Find where the given text appears and provide that cell's center as (X, Y) coordinate. 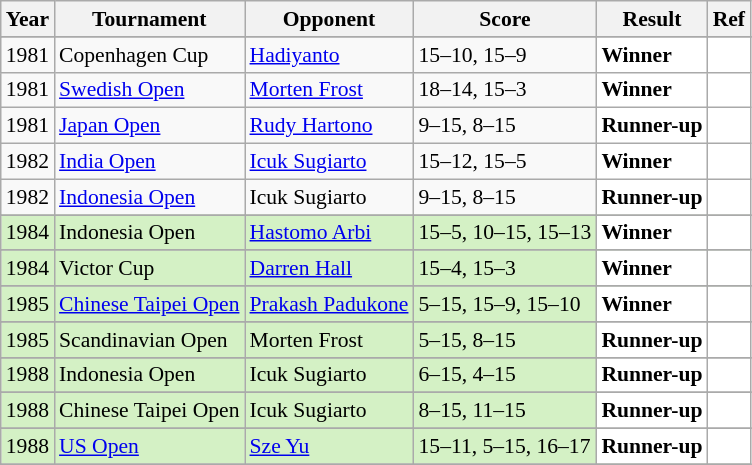
15–11, 5–15, 16–17 (506, 447)
18–14, 15–3 (506, 90)
15–10, 15–9 (506, 55)
Victor Cup (149, 269)
15–5, 10–15, 15–13 (506, 233)
Hadiyanto (328, 55)
Hastomo Arbi (328, 233)
Copenhagen Cup (149, 55)
Year (28, 19)
Tournament (149, 19)
Opponent (328, 19)
5–15, 15–9, 15–10 (506, 304)
Sze Yu (328, 447)
6–15, 4–15 (506, 375)
5–15, 8–15 (506, 340)
Japan Open (149, 126)
Result (652, 19)
Darren Hall (328, 269)
Ref (729, 19)
Prakash Padukone (328, 304)
8–15, 11–15 (506, 411)
Score (506, 19)
Rudy Hartono (328, 126)
15–12, 15–5 (506, 162)
15–4, 15–3 (506, 269)
US Open (149, 447)
Swedish Open (149, 90)
India Open (149, 162)
Scandinavian Open (149, 340)
